Return the [X, Y] coordinate for the center point of the cell that contains the specified text.  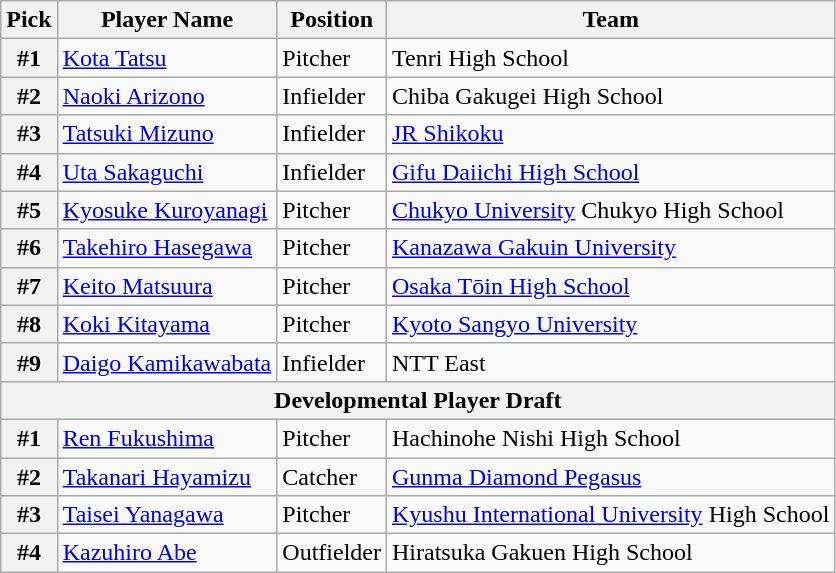
Osaka Tōin High School [610, 286]
Takehiro Hasegawa [167, 248]
#8 [29, 324]
Position [332, 20]
Kazuhiro Abe [167, 553]
#5 [29, 210]
#7 [29, 286]
Kyoto Sangyo University [610, 324]
NTT East [610, 362]
Outfielder [332, 553]
Team [610, 20]
Taisei Yanagawa [167, 515]
Pick [29, 20]
Player Name [167, 20]
Naoki Arizono [167, 96]
Uta Sakaguchi [167, 172]
Hiratsuka Gakuen High School [610, 553]
JR Shikoku [610, 134]
Takanari Hayamizu [167, 477]
Gunma Diamond Pegasus [610, 477]
Ren Fukushima [167, 438]
Kyushu International University High School [610, 515]
#6 [29, 248]
#9 [29, 362]
Koki Kitayama [167, 324]
Chukyo University Chukyo High School [610, 210]
Tatsuki Mizuno [167, 134]
Kota Tatsu [167, 58]
Keito Matsuura [167, 286]
Daigo Kamikawabata [167, 362]
Kyosuke Kuroyanagi [167, 210]
Chiba Gakugei High School [610, 96]
Developmental Player Draft [418, 400]
Gifu Daiichi High School [610, 172]
Catcher [332, 477]
Hachinohe Nishi High School [610, 438]
Kanazawa Gakuin University [610, 248]
Tenri High School [610, 58]
